Find where the given text appears and provide that cell's center as (X, Y) coordinate. 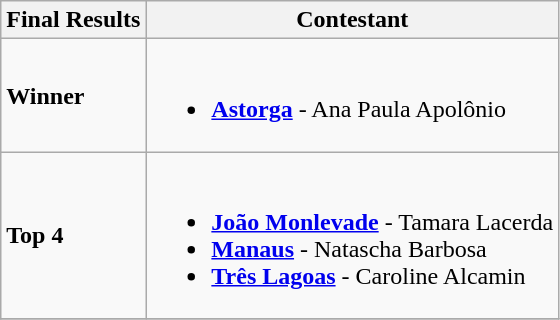
Final Results (74, 20)
Astorga - Ana Paula Apolônio (352, 96)
Top 4 (74, 236)
Contestant (352, 20)
João Monlevade - Tamara Lacerda Manaus - Natascha Barbosa Três Lagoas - Caroline Alcamin (352, 236)
Winner (74, 96)
